Scan for the cell matching the given text and deliver its [X, Y] coordinate at center. 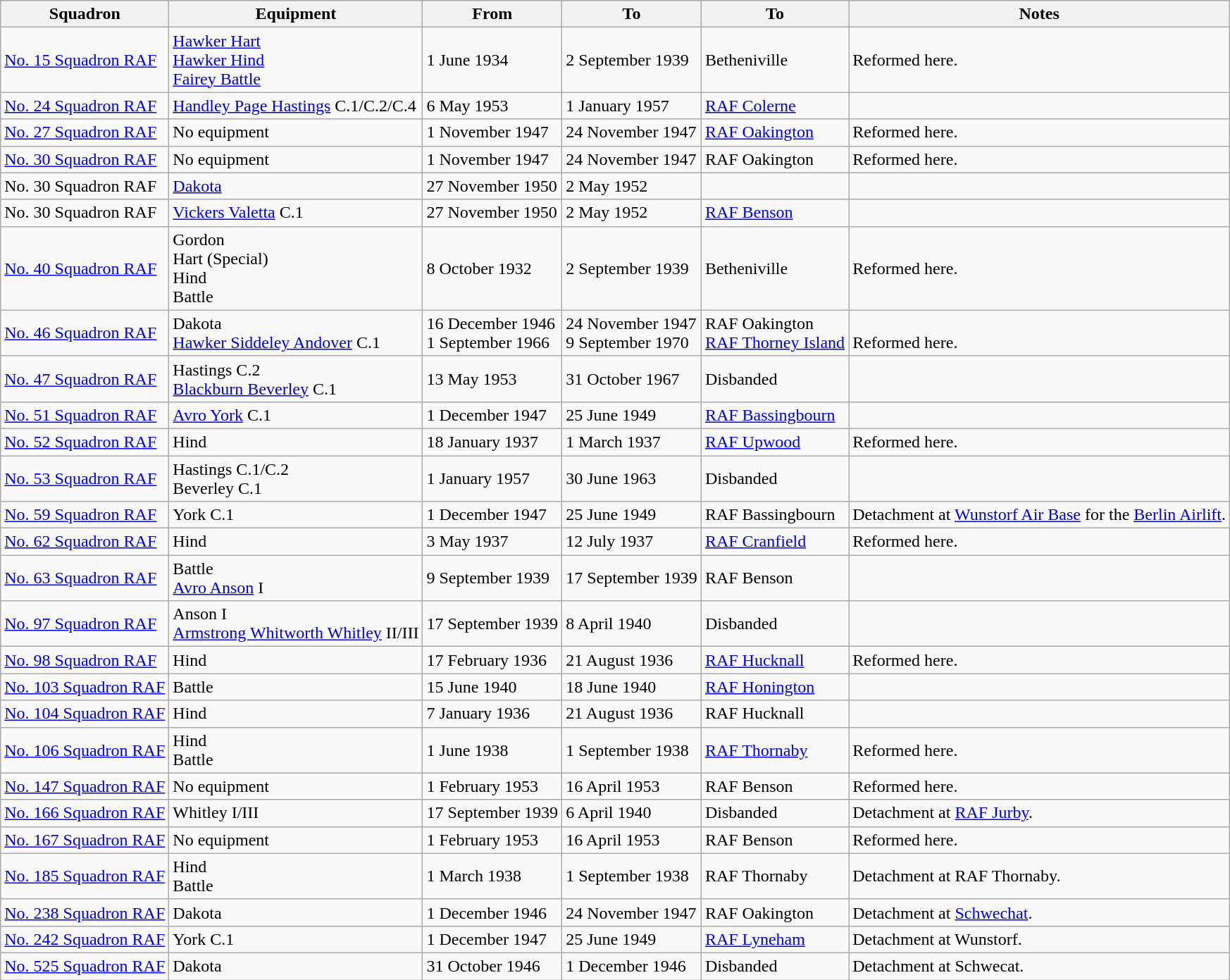
RAF Honington [775, 687]
Hawker HartHawker HindFairey Battle [296, 60]
Notes [1040, 14]
No. 98 Squadron RAF [85, 660]
13 May 1953 [492, 379]
8 October 1932 [492, 268]
30 June 1963 [632, 478]
31 October 1967 [632, 379]
From [492, 14]
Detachment at Schwechat. [1040, 912]
24 November 19479 September 1970 [632, 333]
18 January 1937 [492, 442]
No. 27 Squadron RAF [85, 132]
No. 47 Squadron RAF [85, 379]
No. 40 Squadron RAF [85, 268]
Squadron [85, 14]
Equipment [296, 14]
No. 103 Squadron RAF [85, 687]
3 May 1937 [492, 542]
No. 51 Squadron RAF [85, 415]
RAF Cranfield [775, 542]
Detachment at Schwecat. [1040, 966]
RAF OakingtonRAF Thorney Island [775, 333]
1 June 1934 [492, 60]
6 May 1953 [492, 106]
BattleAvro Anson I [296, 578]
1 June 1938 [492, 750]
31 October 1946 [492, 966]
No. 52 Squadron RAF [85, 442]
8 April 1940 [632, 624]
No. 242 Squadron RAF [85, 939]
No. 53 Squadron RAF [85, 478]
No. 63 Squadron RAF [85, 578]
No. 238 Squadron RAF [85, 912]
RAF Lyneham [775, 939]
No. 15 Squadron RAF [85, 60]
Whitley I/III [296, 813]
18 June 1940 [632, 687]
RAF Colerne [775, 106]
16 December 19461 September 1966 [492, 333]
DakotaHawker Siddeley Andover C.1 [296, 333]
No. 46 Squadron RAF [85, 333]
12 July 1937 [632, 542]
Hastings C.1/C.2Beverley C.1 [296, 478]
No. 97 Squadron RAF [85, 624]
1 March 1937 [632, 442]
Battle [296, 687]
Anson IArmstrong Whitworth Whitley II/III [296, 624]
Avro York C.1 [296, 415]
Hastings C.2Blackburn Beverley C.1 [296, 379]
No. 104 Squadron RAF [85, 714]
No. 525 Squadron RAF [85, 966]
No. 147 Squadron RAF [85, 786]
Detachment at Wunstorf. [1040, 939]
No. 59 Squadron RAF [85, 515]
Detachment at RAF Thornaby. [1040, 876]
GordonHart (Special)HindBattle [296, 268]
6 April 1940 [632, 813]
RAF Upwood [775, 442]
7 January 1936 [492, 714]
1 March 1938 [492, 876]
No. 62 Squadron RAF [85, 542]
No. 166 Squadron RAF [85, 813]
17 February 1936 [492, 660]
No. 185 Squadron RAF [85, 876]
Vickers Valetta C.1 [296, 213]
Detachment at Wunstorf Air Base for the Berlin Airlift. [1040, 515]
15 June 1940 [492, 687]
No. 106 Squadron RAF [85, 750]
No. 167 Squadron RAF [85, 840]
Detachment at RAF Jurby. [1040, 813]
Handley Page Hastings C.1/C.2/C.4 [296, 106]
No. 24 Squadron RAF [85, 106]
9 September 1939 [492, 578]
